Return the (X, Y) coordinate for the center point of the cell that contains the specified text.  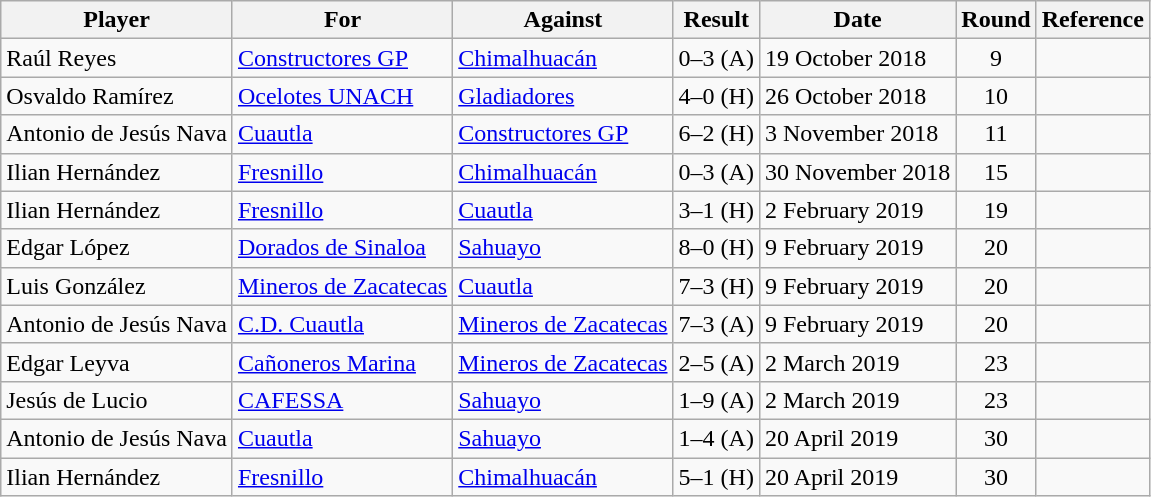
19 October 2018 (857, 58)
3–1 (H) (716, 210)
Round (996, 20)
2 February 2019 (857, 210)
30 November 2018 (857, 172)
19 (996, 210)
1–9 (A) (716, 400)
2–5 (A) (716, 362)
3 November 2018 (857, 134)
7–3 (A) (716, 324)
Raúl Reyes (117, 58)
11 (996, 134)
4–0 (H) (716, 96)
9 (996, 58)
Against (563, 20)
Reference (1092, 20)
C.D. Cuautla (342, 324)
Luis González (117, 286)
5–1 (H) (716, 477)
8–0 (H) (716, 248)
Jesús de Lucio (117, 400)
1–4 (A) (716, 438)
Gladiadores (563, 96)
Date (857, 20)
15 (996, 172)
Player (117, 20)
CAFESSA (342, 400)
10 (996, 96)
Dorados de Sinaloa (342, 248)
7–3 (H) (716, 286)
Ocelotes UNACH (342, 96)
26 October 2018 (857, 96)
Edgar Leyva (117, 362)
6–2 (H) (716, 134)
Edgar López (117, 248)
Result (716, 20)
Cañoneros Marina (342, 362)
For (342, 20)
Osvaldo Ramírez (117, 96)
